Extract the [x, y] coordinate from the center of the cell holding the provided text.  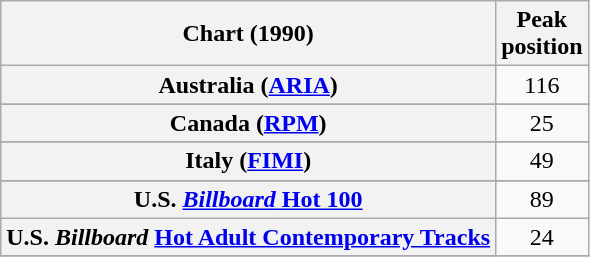
U.S. Billboard Hot 100 [248, 199]
24 [542, 237]
49 [542, 161]
25 [542, 123]
89 [542, 199]
Canada (RPM) [248, 123]
U.S. Billboard Hot Adult Contemporary Tracks [248, 237]
Peakposition [542, 34]
Australia (ARIA) [248, 85]
Italy (FIMI) [248, 161]
116 [542, 85]
Chart (1990) [248, 34]
